Return the [x, y] coordinate for the center point of the cell that contains the specified text.  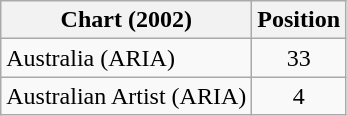
Position [299, 20]
Chart (2002) [126, 20]
33 [299, 58]
Australia (ARIA) [126, 58]
Australian Artist (ARIA) [126, 96]
4 [299, 96]
